Return [x, y] of the center of cell containing provided text 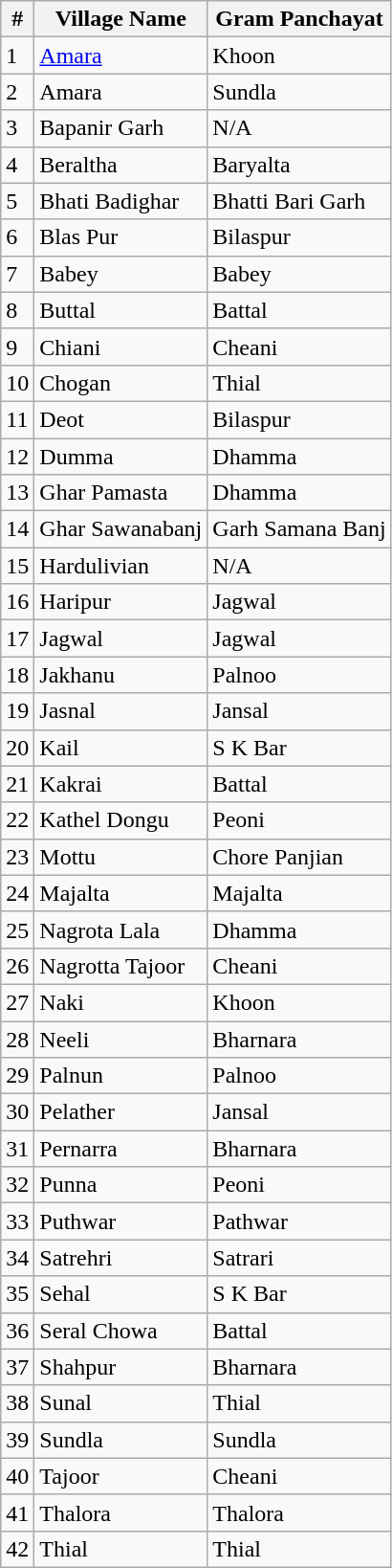
2 [17, 92]
Mottu [120, 857]
Sehal [120, 1294]
14 [17, 529]
13 [17, 493]
Village Name [120, 19]
Palnun [120, 1076]
Garh Samana Banj [299, 529]
Tajoor [120, 1476]
30 [17, 1112]
29 [17, 1076]
# [17, 19]
1 [17, 56]
24 [17, 893]
Ghar Pamasta [120, 493]
Naki [120, 1002]
16 [17, 602]
33 [17, 1221]
28 [17, 1039]
31 [17, 1149]
Kakrai [120, 784]
23 [17, 857]
32 [17, 1185]
36 [17, 1331]
10 [17, 383]
Dumma [120, 457]
4 [17, 165]
Neeli [120, 1039]
25 [17, 930]
Jakhanu [120, 675]
Pelather [120, 1112]
Nagrota Lala [120, 930]
12 [17, 457]
Haripur [120, 602]
Jasnal [120, 711]
6 [17, 237]
Punna [120, 1185]
Chiani [120, 347]
40 [17, 1476]
15 [17, 566]
Pathwar [299, 1221]
8 [17, 310]
Chore Panjian [299, 857]
Gram Panchayat [299, 19]
39 [17, 1440]
Chogan [120, 383]
21 [17, 784]
41 [17, 1512]
Kathel Dongu [120, 820]
35 [17, 1294]
5 [17, 201]
Bapanir Garh [120, 128]
Pernarra [120, 1149]
27 [17, 1002]
38 [17, 1403]
37 [17, 1367]
Bhati Badighar [120, 201]
Bhatti Bari Garh [299, 201]
17 [17, 638]
Satrehri [120, 1258]
11 [17, 419]
19 [17, 711]
22 [17, 820]
Sunal [120, 1403]
Deot [120, 419]
Kail [120, 748]
18 [17, 675]
Buttal [120, 310]
Hardulivian [120, 566]
Beraltha [120, 165]
Shahpur [120, 1367]
Blas Pur [120, 237]
34 [17, 1258]
Puthwar [120, 1221]
9 [17, 347]
7 [17, 274]
Nagrotta Tajoor [120, 966]
Baryalta [299, 165]
Ghar Sawanabanj [120, 529]
Satrari [299, 1258]
3 [17, 128]
Seral Chowa [120, 1331]
42 [17, 1549]
26 [17, 966]
20 [17, 748]
